Locate the cell with the specified text and output its [X, Y] center coordinate. 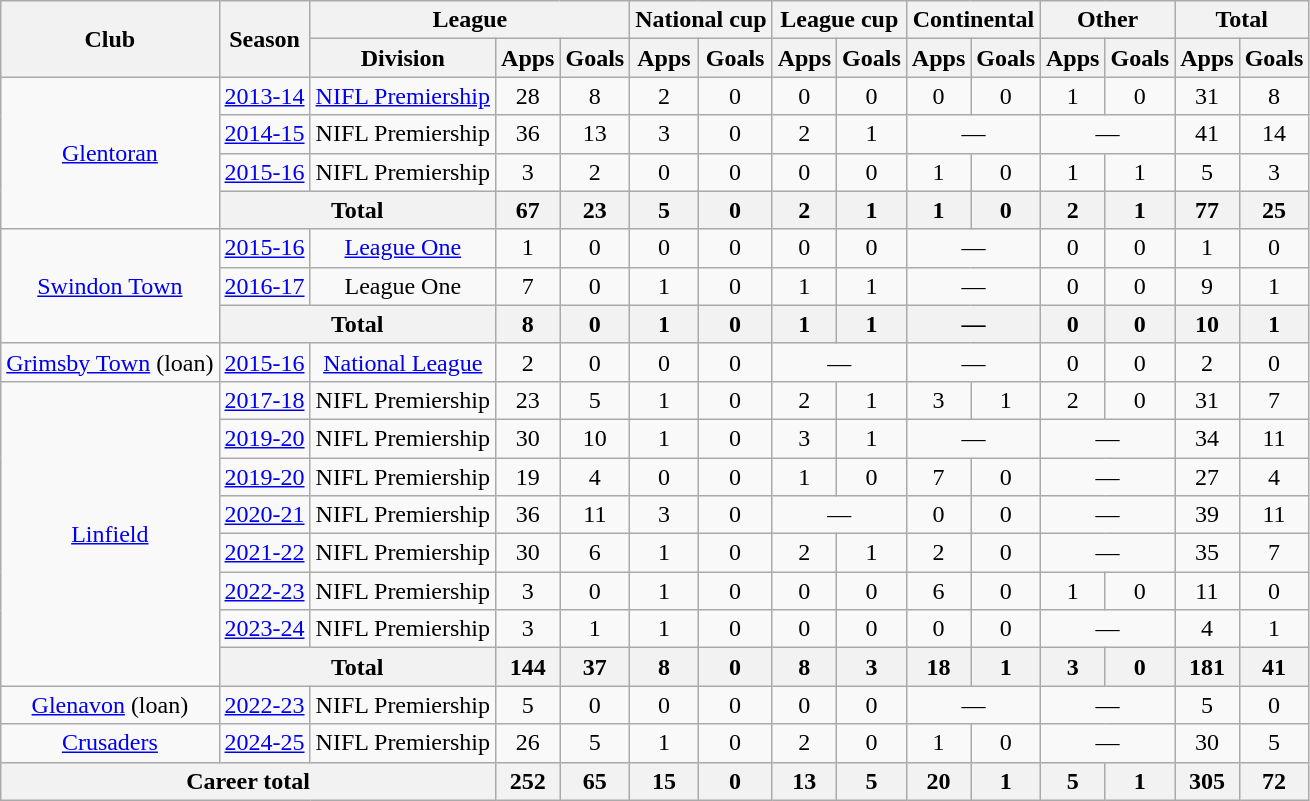
Grimsby Town (loan) [110, 362]
72 [1274, 781]
Season [264, 39]
2021-22 [264, 553]
20 [938, 781]
77 [1207, 210]
144 [528, 667]
Swindon Town [110, 286]
Division [402, 58]
2014-15 [264, 134]
34 [1207, 438]
2024-25 [264, 743]
Glentoran [110, 153]
2017-18 [264, 400]
2023-24 [264, 629]
37 [595, 667]
Glenavon (loan) [110, 705]
Club [110, 39]
9 [1207, 286]
28 [528, 96]
Linfield [110, 533]
National League [402, 362]
League cup [839, 20]
Other [1108, 20]
67 [528, 210]
252 [528, 781]
League [470, 20]
181 [1207, 667]
18 [938, 667]
27 [1207, 477]
Crusaders [110, 743]
Career total [248, 781]
305 [1207, 781]
25 [1274, 210]
2016-17 [264, 286]
35 [1207, 553]
2013-14 [264, 96]
14 [1274, 134]
15 [664, 781]
National cup [701, 20]
Continental [973, 20]
19 [528, 477]
2020-21 [264, 515]
65 [595, 781]
26 [528, 743]
39 [1207, 515]
